Extract the [X, Y] coordinate from the center of the cell holding the provided text.  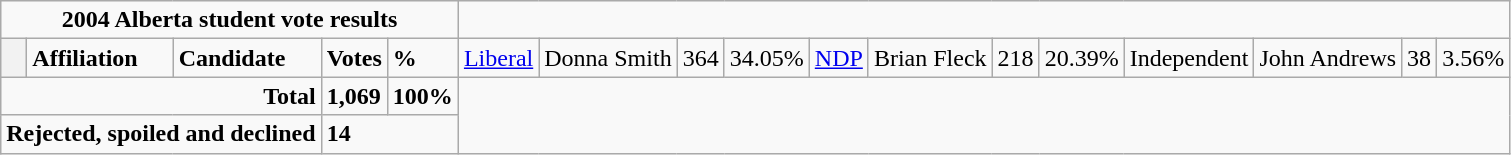
14 [390, 134]
Total [161, 96]
218 [1016, 58]
Independent [1189, 58]
NDP [838, 58]
364 [700, 58]
38 [1420, 58]
% [422, 58]
Affiliation [100, 58]
100% [422, 96]
Liberal [498, 58]
20.39% [1082, 58]
Donna Smith [608, 58]
2004 Alberta student vote results [230, 20]
1,069 [354, 96]
Candidate [247, 58]
Votes [354, 58]
Brian Fleck [930, 58]
3.56% [1474, 58]
34.05% [766, 58]
Rejected, spoiled and declined [161, 134]
John Andrews [1328, 58]
